Extract the [x, y] coordinate from the center of the cell holding the provided text.  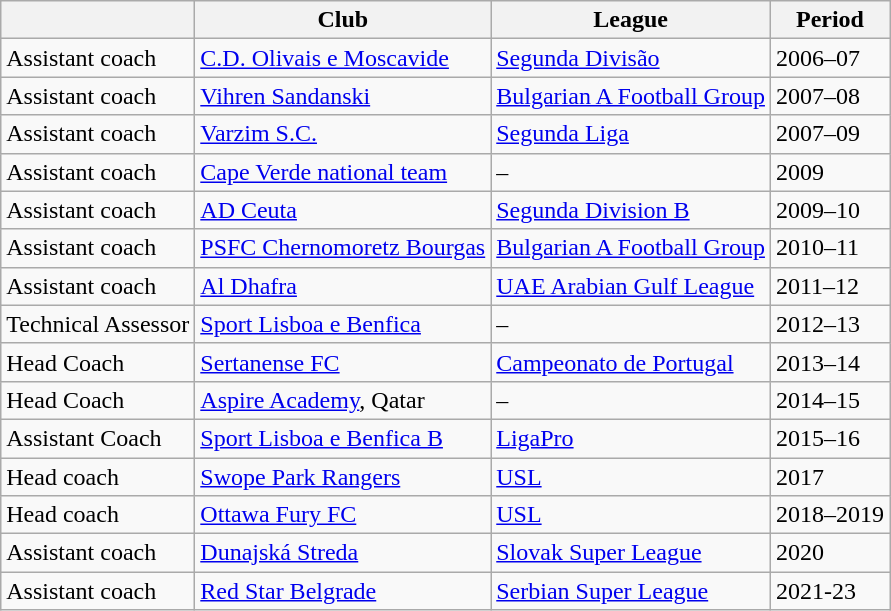
2013–14 [830, 362]
2007–08 [830, 96]
2014–15 [830, 400]
LigaPro [631, 438]
Vihren Sandanski [343, 96]
2011–12 [830, 286]
Red Star Belgrade [343, 591]
2020 [830, 553]
Technical Assessor [98, 324]
Campeonato de Portugal [631, 362]
AD Ceuta [343, 210]
Serbian Super League [631, 591]
2010–11 [830, 248]
Sport Lisboa e Benfica B [343, 438]
C.D. Olivais e Moscavide [343, 58]
Slovak Super League [631, 553]
Segunda Divisão [631, 58]
2021-23 [830, 591]
Cape Verde national team [343, 172]
2009–10 [830, 210]
League [631, 20]
Varzim S.C. [343, 134]
2007–09 [830, 134]
Segunda Liga [631, 134]
Segunda Division B [631, 210]
UAE Arabian Gulf League [631, 286]
Aspire Academy, Qatar [343, 400]
2009 [830, 172]
Swope Park Rangers [343, 477]
Club [343, 20]
2006–07 [830, 58]
Sport Lisboa e Benfica [343, 324]
Dunajská Streda [343, 553]
Sertanense FC [343, 362]
2015–16 [830, 438]
2012–13 [830, 324]
Al Dhafra [343, 286]
Period [830, 20]
Ottawa Fury FC [343, 515]
2017 [830, 477]
2018–2019 [830, 515]
Assistant Coach [98, 438]
PSFC Chernomoretz Bourgas [343, 248]
